Determine the (x, y) coordinate at the center of the cell enclosing the given text.  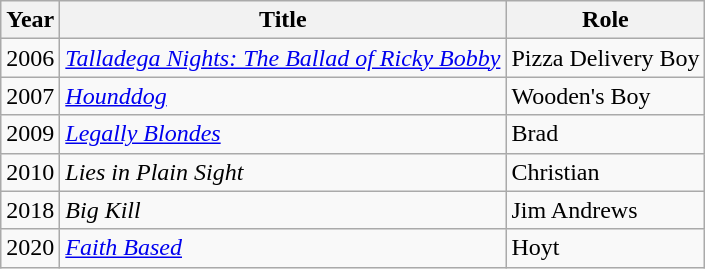
2006 (30, 58)
2010 (30, 172)
2009 (30, 134)
2020 (30, 248)
Lies in Plain Sight (283, 172)
Title (283, 20)
Legally Blondes (283, 134)
Hoyt (606, 248)
Hounddog (283, 96)
Talladega Nights: The Ballad of Ricky Bobby (283, 58)
Big Kill (283, 210)
Faith Based (283, 248)
Wooden's Boy (606, 96)
2018 (30, 210)
Role (606, 20)
Pizza Delivery Boy (606, 58)
Jim Andrews (606, 210)
Year (30, 20)
Christian (606, 172)
Brad (606, 134)
2007 (30, 96)
